Determine the (X, Y) coordinate at the center of the cell enclosing the given text.  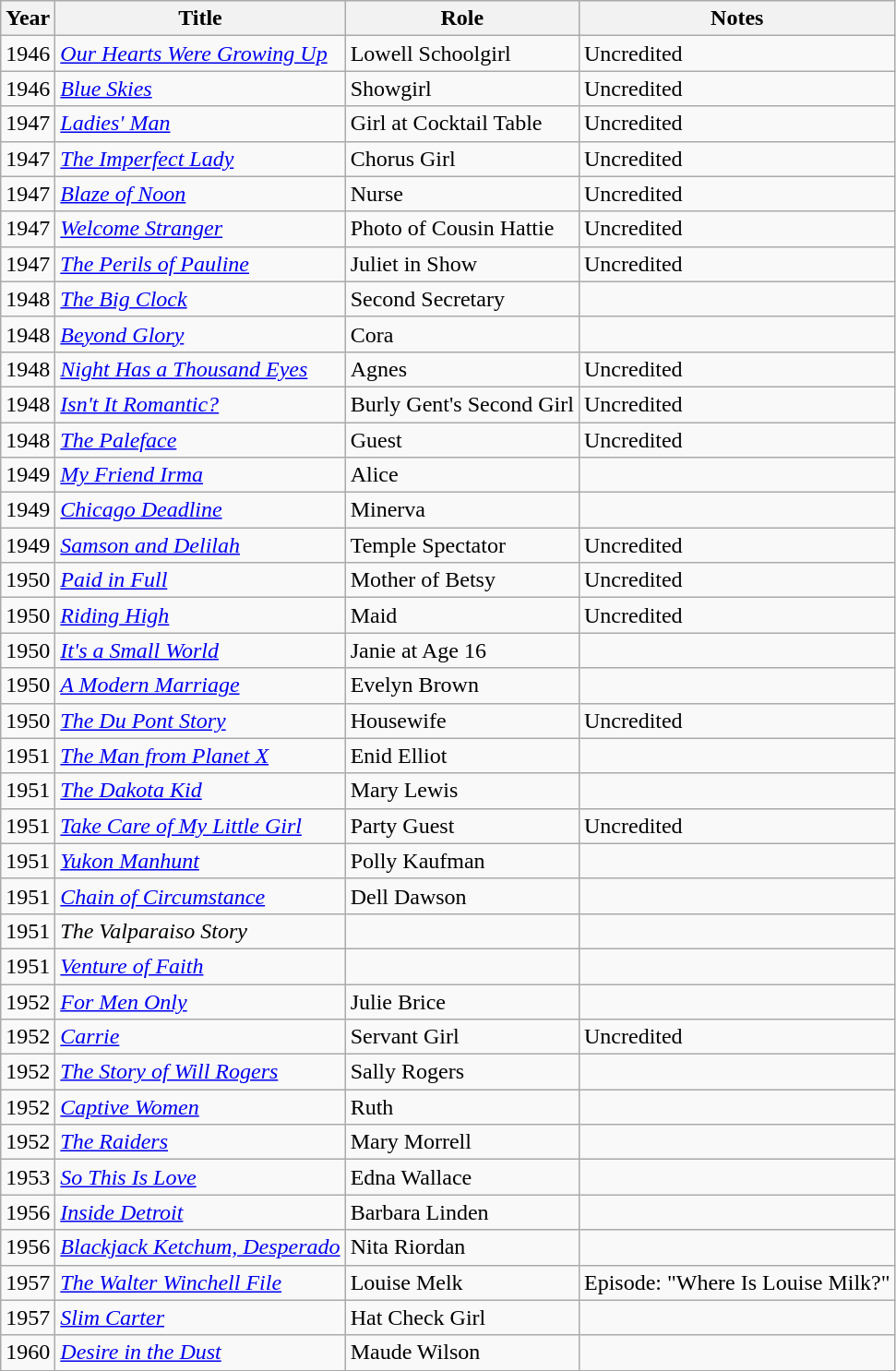
Ladies' Man (200, 124)
A Modern Marriage (200, 685)
Guest (461, 440)
Captive Women (200, 1107)
Evelyn Brown (461, 685)
Blackjack Ketchum, Desperado (200, 1247)
Servant Girl (461, 1037)
Slim Carter (200, 1317)
Dell Dawson (461, 896)
Mother of Betsy (461, 580)
Cora (461, 334)
Julie Brice (461, 1001)
Sally Rogers (461, 1072)
Title (200, 18)
Yukon Manhunt (200, 861)
Second Secretary (461, 299)
Night Has a Thousand Eyes (200, 369)
Carrie (200, 1037)
The Perils of Pauline (200, 264)
Chicago Deadline (200, 510)
Beyond Glory (200, 334)
Housewife (461, 721)
Desire in the Dust (200, 1353)
Isn't It Romantic? (200, 404)
Blaze of Noon (200, 194)
Our Hearts Were Growing Up (200, 54)
The Valparaiso Story (200, 931)
Welcome Stranger (200, 229)
Take Care of My Little Girl (200, 826)
Chorus Girl (461, 159)
Girl at Cocktail Table (461, 124)
The Big Clock (200, 299)
For Men Only (200, 1001)
Mary Morrell (461, 1142)
Samson and Delilah (200, 545)
Alice (461, 475)
Notes (736, 18)
So This Is Love (200, 1177)
Venture of Faith (200, 966)
Maid (461, 615)
Party Guest (461, 826)
Lowell Schoolgirl (461, 54)
Agnes (461, 369)
Episode: "Where Is Louise Milk?" (736, 1282)
My Friend Irma (200, 475)
Minerva (461, 510)
Temple Spectator (461, 545)
Louise Melk (461, 1282)
The Story of Will Rogers (200, 1072)
Photo of Cousin Hattie (461, 229)
The Du Pont Story (200, 721)
Burly Gent's Second Girl (461, 404)
Enid Elliot (461, 756)
Ruth (461, 1107)
The Dakota Kid (200, 791)
1953 (28, 1177)
Edna Wallace (461, 1177)
The Man from Planet X (200, 756)
Blue Skies (200, 89)
It's a Small World (200, 650)
Year (28, 18)
Maude Wilson (461, 1353)
Role (461, 18)
Hat Check Girl (461, 1317)
Showgirl (461, 89)
Riding High (200, 615)
Mary Lewis (461, 791)
Polly Kaufman (461, 861)
Nita Riordan (461, 1247)
The Walter Winchell File (200, 1282)
1960 (28, 1353)
Nurse (461, 194)
Inside Detroit (200, 1212)
Juliet in Show (461, 264)
Paid in Full (200, 580)
Barbara Linden (461, 1212)
The Imperfect Lady (200, 159)
Janie at Age 16 (461, 650)
The Paleface (200, 440)
The Raiders (200, 1142)
Chain of Circumstance (200, 896)
